Identify which cell holds the provided text, then report its [x, y] central coordinate. 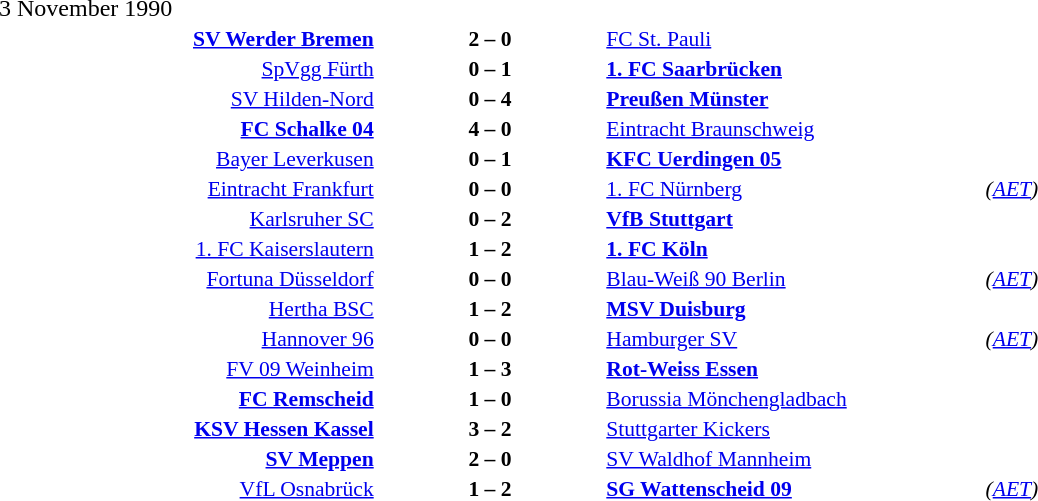
SV Waldhof Mannheim [794, 458]
1 – 0 [490, 398]
1. FC Nürnberg [794, 188]
4 – 0 [490, 128]
FC St. Pauli [794, 38]
Eintracht Braunschweig [794, 128]
0 – 4 [490, 98]
0 – 2 [490, 218]
KFC Uerdingen 05 [794, 158]
VfB Stuttgart [794, 218]
1. FC Saarbrücken [794, 68]
1. FC Köln [794, 248]
Hamburger SV [794, 338]
Borussia Mönchengladbach [794, 398]
Stuttgarter Kickers [794, 428]
1 – 3 [490, 368]
Preußen Münster [794, 98]
3 – 2 [490, 428]
Rot-Weiss Essen [794, 368]
Blau-Weiß 90 Berlin [794, 278]
MSV Duisburg [794, 308]
